Extract the [X, Y] coordinate from the center of the cell holding the provided text.  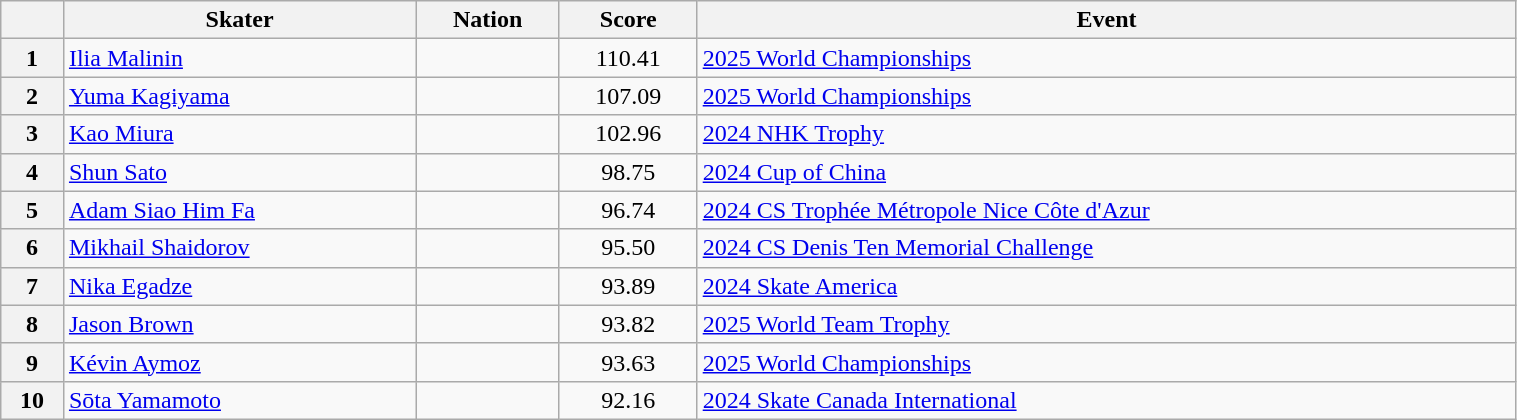
96.74 [628, 210]
98.75 [628, 172]
Score [628, 20]
Adam Siao Him Fa [239, 210]
10 [32, 400]
102.96 [628, 134]
Skater [239, 20]
2025 World Team Trophy [1106, 324]
1 [32, 58]
5 [32, 210]
9 [32, 362]
2 [32, 96]
Mikhail Shaidorov [239, 248]
2024 CS Denis Ten Memorial Challenge [1106, 248]
Kao Miura [239, 134]
95.50 [628, 248]
Nation [488, 20]
8 [32, 324]
4 [32, 172]
Event [1106, 20]
110.41 [628, 58]
2024 CS Trophée Métropole Nice Côte d'Azur [1106, 210]
Kévin Aymoz [239, 362]
107.09 [628, 96]
2024 NHK Trophy [1106, 134]
92.16 [628, 400]
93.89 [628, 286]
2024 Cup of China [1106, 172]
93.82 [628, 324]
Ilia Malinin [239, 58]
6 [32, 248]
7 [32, 286]
Sōta Yamamoto [239, 400]
2024 Skate Canada International [1106, 400]
2024 Skate America [1106, 286]
93.63 [628, 362]
Shun Sato [239, 172]
Yuma Kagiyama [239, 96]
3 [32, 134]
Jason Brown [239, 324]
Nika Egadze [239, 286]
